Return [X, Y] of the center of cell containing provided text 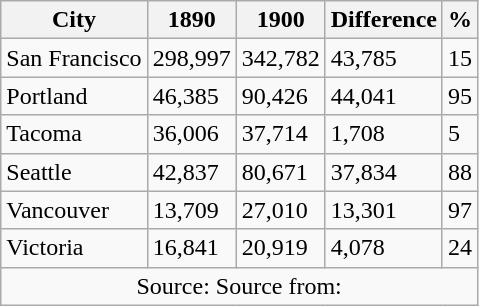
42,837 [192, 172]
342,782 [280, 58]
95 [460, 96]
46,385 [192, 96]
15 [460, 58]
Tacoma [74, 134]
44,041 [384, 96]
5 [460, 134]
90,426 [280, 96]
1,708 [384, 134]
Seattle [74, 172]
16,841 [192, 248]
97 [460, 210]
% [460, 20]
37,834 [384, 172]
80,671 [280, 172]
43,785 [384, 58]
20,919 [280, 248]
San Francisco [74, 58]
298,997 [192, 58]
27,010 [280, 210]
1900 [280, 20]
Difference [384, 20]
13,709 [192, 210]
1890 [192, 20]
13,301 [384, 210]
36,006 [192, 134]
Victoria [74, 248]
Portland [74, 96]
88 [460, 172]
37,714 [280, 134]
Vancouver [74, 210]
24 [460, 248]
City [74, 20]
4,078 [384, 248]
Source: Source from: [240, 286]
